Pinpoint the cell where the given text exists, returning its (X, Y) midpoint coordinate. 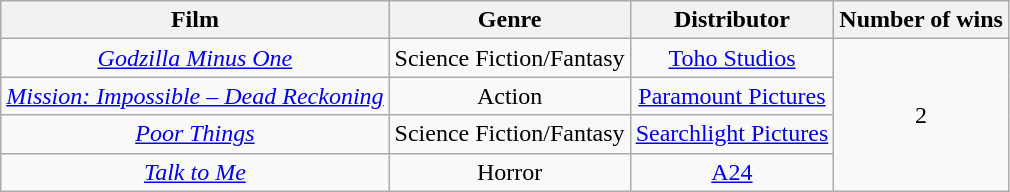
Searchlight Pictures (732, 134)
Toho Studios (732, 58)
2 (922, 115)
Distributor (732, 20)
Talk to Me (195, 172)
Mission: Impossible – Dead Reckoning (195, 96)
A24 (732, 172)
Godzilla Minus One (195, 58)
Poor Things (195, 134)
Action (510, 96)
Number of wins (922, 20)
Paramount Pictures (732, 96)
Film (195, 20)
Genre (510, 20)
Horror (510, 172)
